Determine the [x, y] coordinate at the center of the cell enclosing the given text.  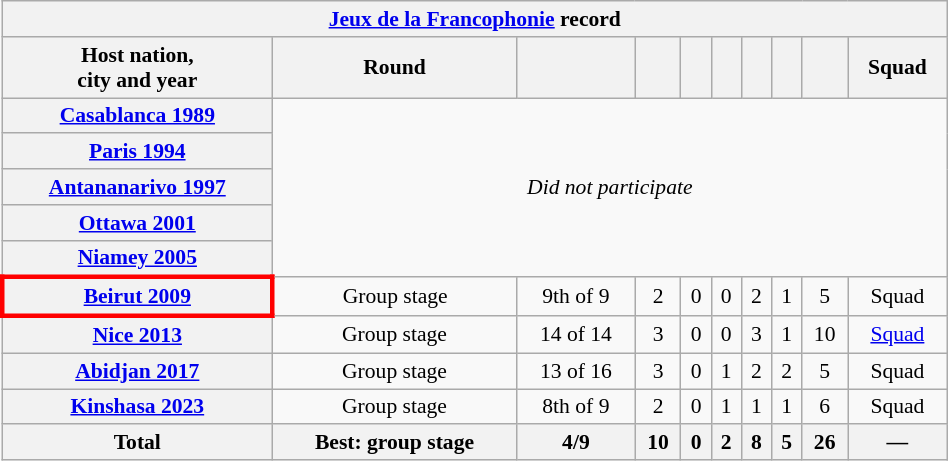
Best: group stage [394, 443]
Antananarivo 1997 [137, 187]
8 [756, 443]
Ottawa 2001 [137, 223]
4/9 [576, 443]
Paris 1994 [137, 152]
13 of 16 [576, 371]
Niamey 2005 [137, 258]
Casablanca 1989 [137, 116]
Beirut 2009 [137, 298]
Host nation, city and year [137, 68]
14 of 14 [576, 334]
Total [137, 443]
Kinshasa 2023 [137, 407]
Abidjan 2017 [137, 371]
Nice 2013 [137, 334]
26 [825, 443]
8th of 9 [576, 407]
Round [394, 68]
9th of 9 [576, 298]
6 [825, 407]
Did not participate [610, 188]
— [898, 443]
Jeux de la Francophonie record [474, 19]
